Provide the (X, Y) coordinate of the cell's center where the given text is located.  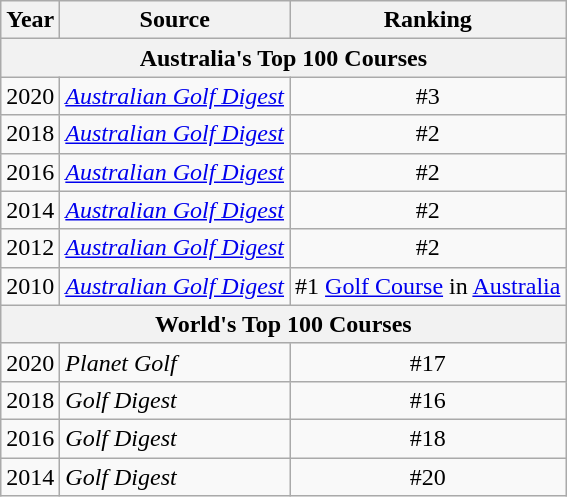
World's Top 100 Courses (284, 324)
Planet Golf (175, 362)
2012 (30, 248)
#20 (428, 477)
Ranking (428, 20)
#3 (428, 96)
Australia's Top 100 Courses (284, 58)
#18 (428, 438)
#1 Golf Course in Australia (428, 286)
#16 (428, 400)
Source (175, 20)
2010 (30, 286)
Year (30, 20)
#17 (428, 362)
